Search for the cell housing the specified text and yield its (x, y) center coordinate. 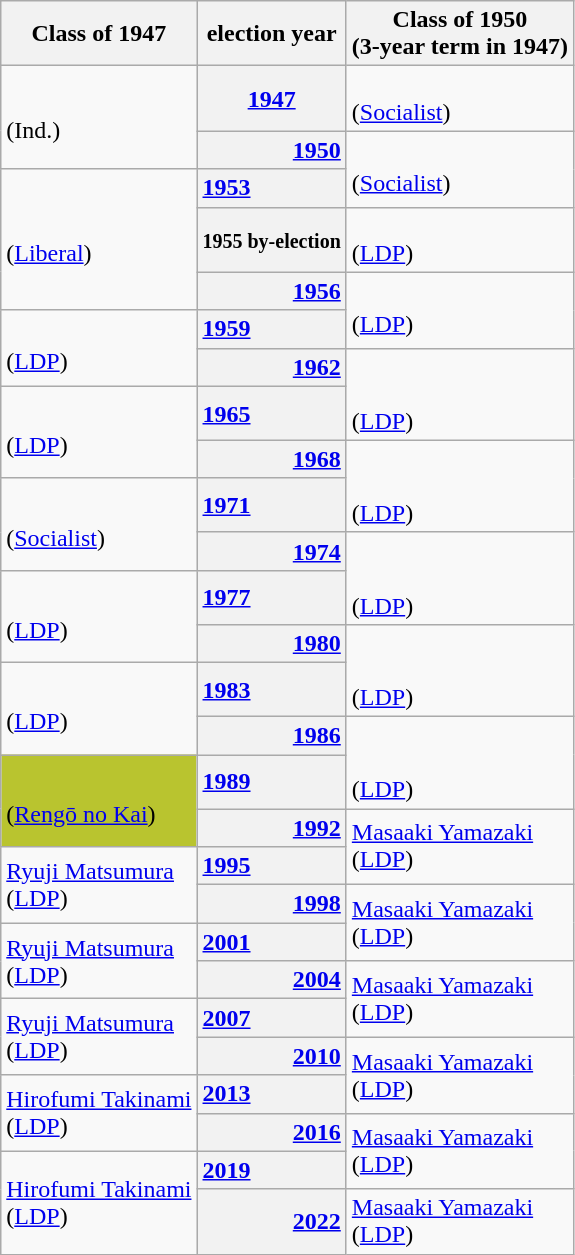
1959 (272, 329)
2007 (272, 1018)
2016 (272, 1132)
2019 (272, 1170)
1974 (272, 551)
2022 (272, 1222)
2010 (272, 1056)
(Liberal) (99, 240)
1995 (272, 866)
1965 (272, 413)
2013 (272, 1094)
(Rengō no Kai) (99, 800)
election year (272, 34)
1998 (272, 904)
1968 (272, 459)
2001 (272, 942)
1971 (272, 505)
1983 (272, 689)
1950 (272, 150)
Class of 1947 (99, 34)
1986 (272, 735)
1962 (272, 367)
1947 (272, 98)
1980 (272, 643)
1977 (272, 597)
1992 (272, 827)
1989 (272, 781)
Class of 1950(3-year term in 1947) (460, 34)
2004 (272, 980)
1953 (272, 188)
(Ind.) (99, 118)
1956 (272, 291)
1955 by-election (272, 240)
